Identify which cell holds the provided text, then report its (x, y) central coordinate. 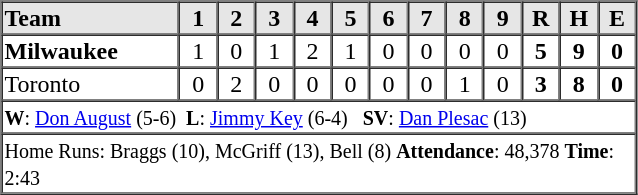
Home Runs: Braggs (10), McGriff (13), Bell (8) Attendance: 48,378 Time: 2:43 (319, 164)
Toronto (91, 84)
R (541, 18)
6 (388, 18)
Milwaukee (91, 50)
4 (312, 18)
7 (427, 18)
W: Don August (5-6) L: Jimmy Key (6-4) SV: Dan Plesac (13) (319, 116)
H (579, 18)
Team (91, 18)
E (617, 18)
